Scan for the cell matching the given text and deliver its [x, y] coordinate at center. 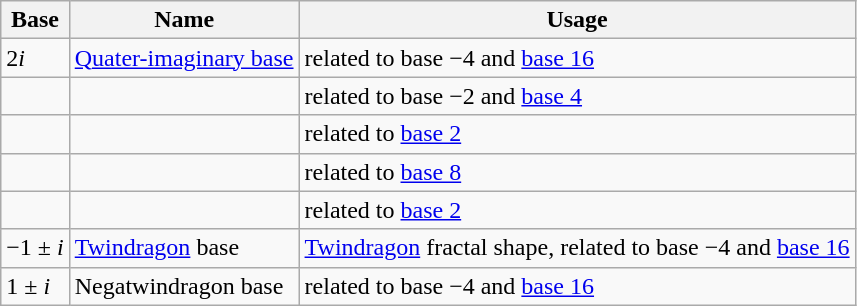
Twindragon base [184, 248]
Name [184, 20]
related to base −2 and base 4 [577, 96]
2i [35, 58]
Quater-imaginary base [184, 58]
−1 ± i [35, 248]
1 ± i [35, 286]
Usage [577, 20]
Negatwindragon base [184, 286]
Base [35, 20]
related to base 8 [577, 172]
Twindragon fractal shape, related to base −4 and base 16 [577, 248]
